Return (X, Y) of the center of cell containing provided text 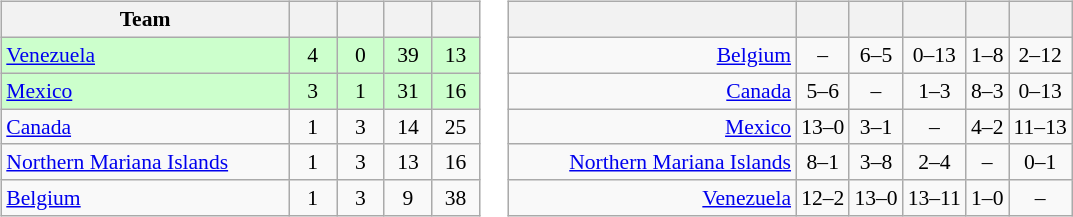
1–8 (988, 55)
4 (313, 55)
2–12 (1040, 55)
3–8 (876, 162)
4–2 (988, 127)
0 (360, 55)
11–13 (1040, 127)
1–0 (988, 198)
Team (145, 20)
6–5 (876, 55)
1–3 (934, 91)
8–1 (822, 162)
14 (408, 127)
39 (408, 55)
9 (408, 198)
5–6 (822, 91)
13–11 (934, 198)
38 (456, 198)
31 (408, 91)
0–1 (1040, 162)
25 (456, 127)
8–3 (988, 91)
12–2 (822, 198)
3–1 (876, 127)
2–4 (934, 162)
